Detect which cell encompasses the target text, then output its [X, Y] center coordinate. 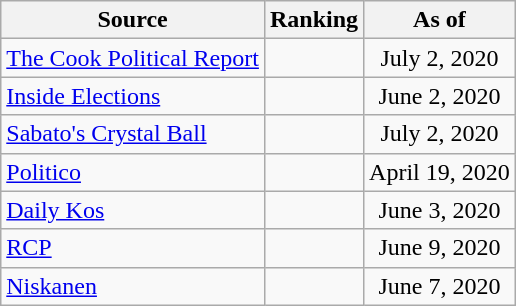
June 7, 2020 [440, 286]
June 2, 2020 [440, 96]
Politico [133, 172]
June 3, 2020 [440, 210]
Daily Kos [133, 210]
June 9, 2020 [440, 248]
RCP [133, 248]
Source [133, 20]
Inside Elections [133, 96]
The Cook Political Report [133, 58]
Sabato's Crystal Ball [133, 134]
As of [440, 20]
Niskanen [133, 286]
Ranking [314, 20]
April 19, 2020 [440, 172]
